Extract the [x, y] coordinate from the center of the cell holding the provided text.  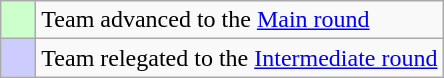
Team relegated to the Intermediate round [240, 58]
Team advanced to the Main round [240, 20]
